Detect which cell encompasses the target text, then output its [x, y] center coordinate. 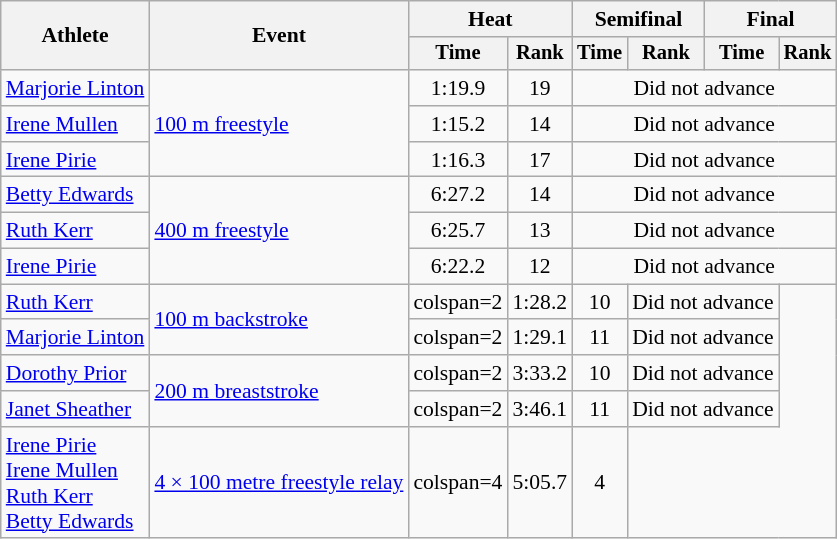
Event [278, 36]
Betty Edwards [76, 195]
5:05.7 [540, 483]
6:25.7 [458, 231]
Dorothy Prior [76, 373]
1:29.1 [540, 338]
4 [600, 483]
1:15.2 [458, 124]
13 [540, 231]
Final [771, 19]
colspan=4 [458, 483]
400 m freestyle [278, 230]
Athlete [76, 36]
100 m backstroke [278, 320]
6:22.2 [458, 267]
Janet Sheather [76, 409]
100 m freestyle [278, 124]
Irene Mullen [76, 124]
Semifinal [638, 19]
6:27.2 [458, 195]
4 × 100 metre freestyle relay [278, 483]
200 m breaststroke [278, 390]
17 [540, 160]
12 [540, 267]
Heat [490, 19]
1:19.9 [458, 88]
3:33.2 [540, 373]
Irene PirieIrene MullenRuth KerrBetty Edwards [76, 483]
1:16.3 [458, 160]
19 [540, 88]
1:28.2 [540, 302]
3:46.1 [540, 409]
